Return [X, Y] of the center of cell containing provided text 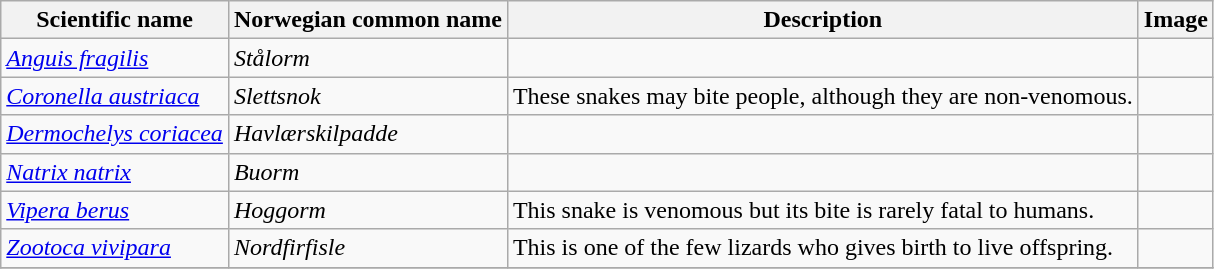
This is one of the few lizards who gives birth to live offspring. [822, 248]
Anguis fragilis [115, 58]
Description [822, 20]
Scientific name [115, 20]
Buorm [368, 172]
Norwegian common name [368, 20]
This snake is venomous but its bite is rarely fatal to humans. [822, 210]
Hoggorm [368, 210]
Natrix natrix [115, 172]
Havlærskilpadde [368, 134]
Zootoca vivipara [115, 248]
Nordfirfisle [368, 248]
Vipera berus [115, 210]
Coronella austriaca [115, 96]
Stålorm [368, 58]
Image [1176, 20]
These snakes may bite people, although they are non-venomous. [822, 96]
Slettsnok [368, 96]
Dermochelys coriacea [115, 134]
